Return (X, Y) of the center of cell containing provided text 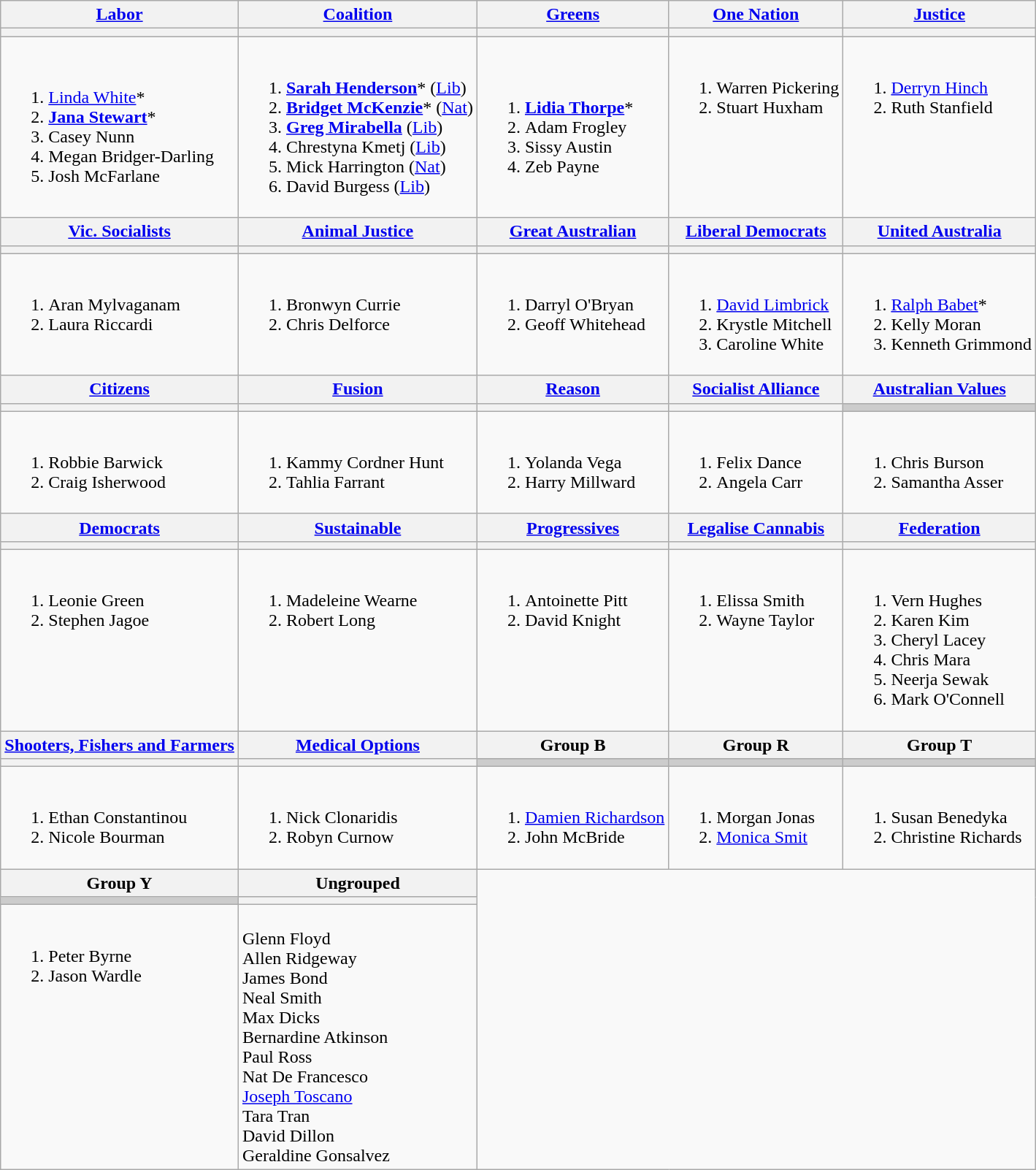
Animal Justice (358, 232)
Peter ByrneJason Wardle (120, 1037)
Antoinette PittDavid Knight (572, 640)
Felix DanceAngela Carr (756, 462)
Fusion (358, 389)
Nick ClonaridisRobyn Curnow (358, 818)
Leonie GreenStephen Jagoe (120, 640)
Derryn HinchRuth Stanfield (940, 127)
Democrats (120, 527)
Morgan JonasMonica Smit (756, 818)
Liberal Democrats (756, 232)
Sarah Henderson* (Lib)Bridget McKenzie* (Nat)Greg Mirabella (Lib)Chrestyna Kmetj (Lib)Mick Harrington (Nat)David Burgess (Lib) (358, 127)
Medical Options (358, 744)
Lidia Thorpe*Adam FrogleySissy AustinZeb Payne (572, 127)
Shooters, Fishers and Farmers (120, 744)
Australian Values (940, 389)
Vern HughesKaren KimCheryl LaceyChris MaraNeerja SewakMark O'Connell (940, 640)
Darryl O'BryanGeoff Whitehead (572, 314)
Progressives (572, 527)
Coalition (358, 15)
Bronwyn CurrieChris Delforce (358, 314)
Susan BenedykaChristine Richards (940, 818)
Federation (940, 527)
Ralph Babet*Kelly MoranKenneth Grimmond (940, 314)
Linda White*Jana Stewart*Casey NunnMegan Bridger-DarlingJosh McFarlane (120, 127)
United Australia (940, 232)
Madeleine WearneRobert Long (358, 640)
Great Australian (572, 232)
One Nation (756, 15)
Group Y (120, 883)
Legalise Cannabis (756, 527)
Ungrouped (358, 883)
Citizens (120, 389)
Reason (572, 389)
Chris BursonSamantha Asser (940, 462)
Ethan ConstantinouNicole Bourman (120, 818)
Justice (940, 15)
Group T (940, 744)
Yolanda VegaHarry Millward (572, 462)
Greens (572, 15)
Socialist Alliance (756, 389)
Elissa SmithWayne Taylor (756, 640)
Group B (572, 744)
Vic. Socialists (120, 232)
Warren PickeringStuart Huxham (756, 127)
Damien RichardsonJohn McBride (572, 818)
Sustainable (358, 527)
Aran MylvaganamLaura Riccardi (120, 314)
Group R (756, 744)
Robbie BarwickCraig Isherwood (120, 462)
David LimbrickKrystle MitchellCaroline White (756, 314)
Kammy Cordner HuntTahlia Farrant (358, 462)
Labor (120, 15)
